Return [x, y] of the center of cell containing provided text 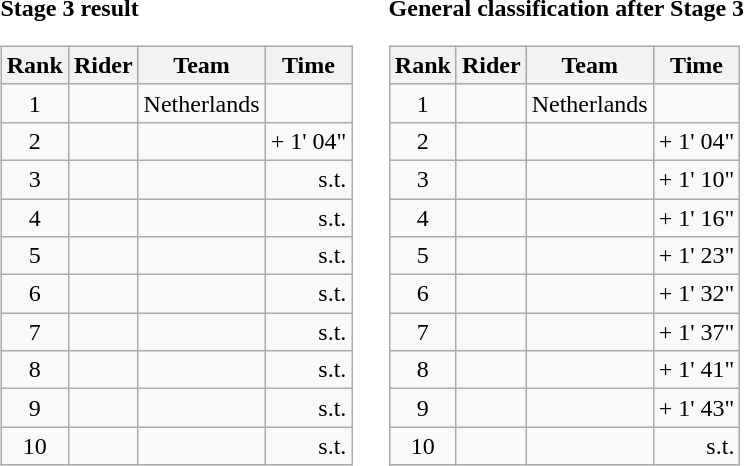
+ 1' 32" [696, 294]
+ 1' 23" [696, 256]
+ 1' 37" [696, 332]
+ 1' 41" [696, 370]
+ 1' 43" [696, 408]
+ 1' 16" [696, 217]
+ 1' 10" [696, 179]
